Detect which cell encompasses the target text, then output its [x, y] center coordinate. 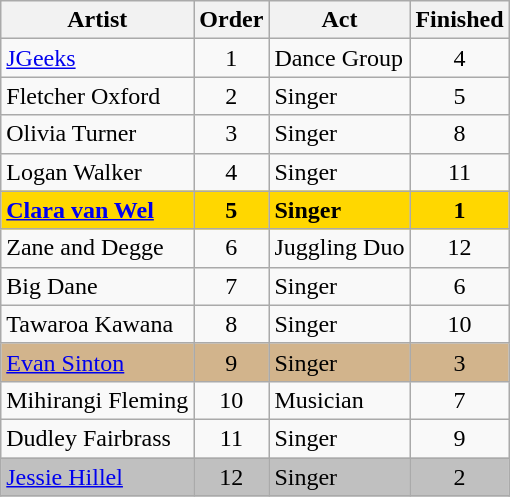
Fletcher Oxford [98, 96]
Musician [340, 400]
Juggling Duo [340, 248]
Act [340, 20]
Dudley Fairbrass [98, 438]
Order [232, 20]
Big Dane [98, 286]
Clara van Wel [98, 210]
Tawaroa Kawana [98, 324]
Artist [98, 20]
Logan Walker [98, 172]
Mihirangi Fleming [98, 400]
Zane and Degge [98, 248]
Finished [460, 20]
Evan Sinton [98, 362]
JGeeks [98, 58]
Dance Group [340, 58]
Olivia Turner [98, 134]
Jessie Hillel [98, 477]
